Determine the (X, Y) coordinate at the center of the cell enclosing the given text.  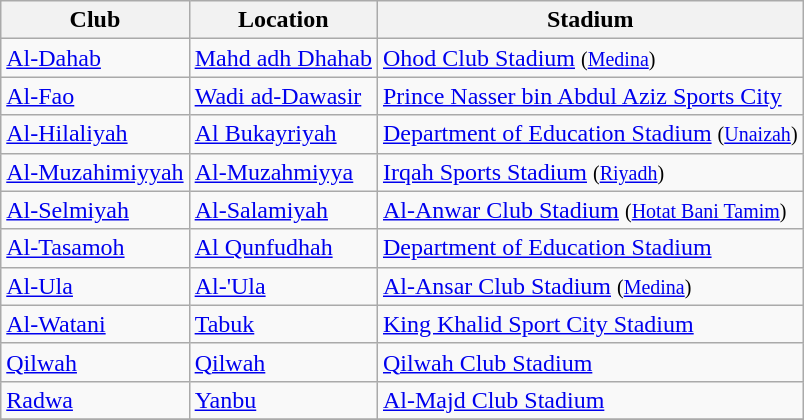
Department of Education Stadium (Unaizah) (590, 134)
Al-Fao (95, 96)
Ohod Club Stadium (Medina) (590, 58)
Al-Watani (95, 324)
Radwa (95, 400)
Stadium (590, 20)
Al-Selmiyah (95, 210)
Al-Muzahmiyya (283, 172)
Irqah Sports Stadium (Riyadh) (590, 172)
Al-Hilaliyah (95, 134)
Al-Majd Club Stadium (590, 400)
Al Qunfudhah (283, 248)
Al-Dahab (95, 58)
Mahd adh Dhahab (283, 58)
Yanbu (283, 400)
Department of Education Stadium (590, 248)
Prince Nasser bin Abdul Aziz Sports City (590, 96)
Al-Anwar Club Stadium (Hotat Bani Tamim) (590, 210)
Wadi ad-Dawasir (283, 96)
Al Bukayriyah (283, 134)
Al-Tasamoh (95, 248)
Qilwah Club Stadium (590, 362)
Al-'Ula (283, 286)
Tabuk (283, 324)
Al-Ula (95, 286)
Club (95, 20)
King Khalid Sport City Stadium (590, 324)
Al-Ansar Club Stadium (Medina) (590, 286)
Al-Salamiyah (283, 210)
Al-Muzahimiyyah (95, 172)
Location (283, 20)
